Identify which cell holds the provided text, then report its [X, Y] central coordinate. 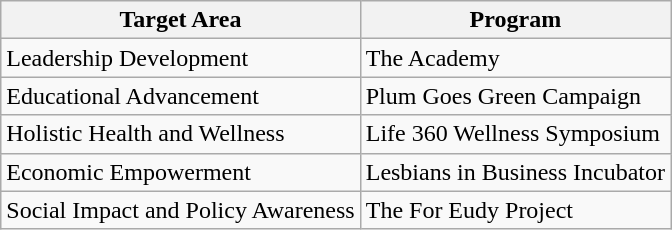
Economic Empowerment [180, 172]
The For Eudy Project [515, 210]
Plum Goes Green Campaign [515, 96]
Social Impact and Policy Awareness [180, 210]
Educational Advancement [180, 96]
Lesbians in Business Incubator [515, 172]
Leadership Development [180, 58]
Target Area [180, 20]
Life 360 Wellness Symposium [515, 134]
Holistic Health and Wellness [180, 134]
Program [515, 20]
The Academy [515, 58]
